Detect which cell encompasses the target text, then output its [x, y] center coordinate. 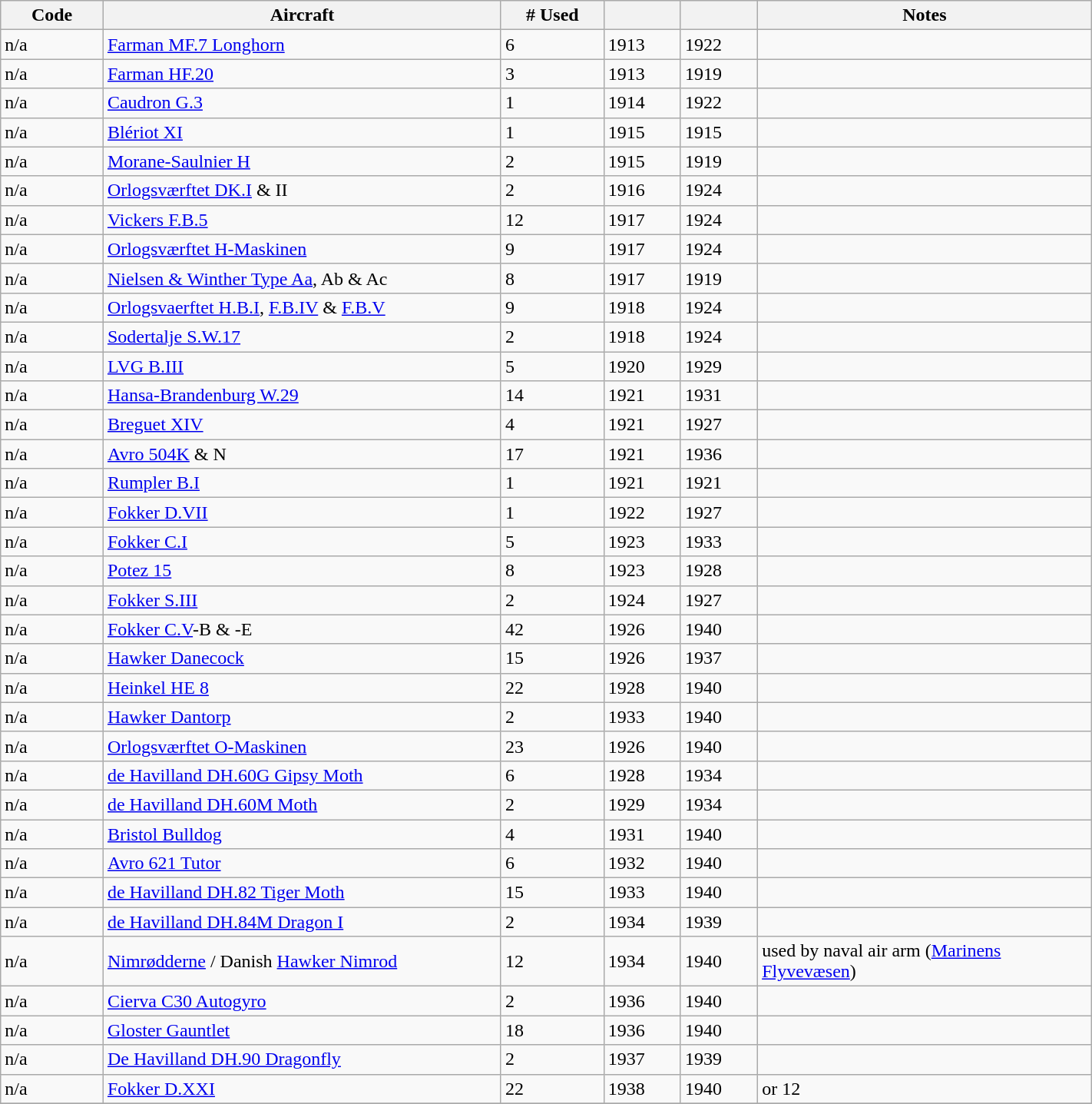
Vickers F.B.5 [302, 220]
Sodertalje S.W.17 [302, 337]
Bristol Bulldog [302, 834]
Farman HF.20 [302, 74]
1932 [642, 864]
3 [552, 74]
# Used [552, 15]
LVG B.III [302, 366]
Fokker S.III [302, 600]
1914 [642, 103]
De Havilland DH.90 Dragonfly [302, 1059]
or 12 [925, 1089]
Hawker Danecock [302, 658]
Farman MF.7 Longhorn [302, 45]
de Havilland DH.82 Tiger Moth [302, 893]
Heinkel HE 8 [302, 688]
de Havilland DH.60M Moth [302, 804]
used by naval air arm (Marinens Flyvevæsen) [925, 962]
Caudron G.3 [302, 103]
Fokker C.I [302, 542]
18 [552, 1030]
1938 [642, 1089]
1920 [642, 366]
Blériot XI [302, 132]
Hansa-Brandenburg W.29 [302, 396]
de Havilland DH.84M Dragon I [302, 922]
Avro 504K & N [302, 454]
Potez 15 [302, 571]
Cierva C30 Autogyro [302, 1001]
Morane-Saulnier H [302, 161]
Fokker C.V-B & -E [302, 629]
Orlogsværftet O-Maskinen [302, 746]
1916 [642, 191]
Orlogsværftet H-Maskinen [302, 249]
Hawker Dantorp [302, 717]
Nielsen & Winther Type Aa, Ab & Ac [302, 278]
17 [552, 454]
Orlogsværftet DK.I & II [302, 191]
Rumpler B.I [302, 483]
Gloster Gauntlet [302, 1030]
Aircraft [302, 15]
Notes [925, 15]
Fokker D.VII [302, 512]
Orlogsvaerftet H.B.I, F.B.IV & F.B.V [302, 307]
de Havilland DH.60G Gipsy Moth [302, 775]
Nimrødderne / Danish Hawker Nimrod [302, 962]
Code [52, 15]
Avro 621 Tutor [302, 864]
Fokker D.XXI [302, 1089]
23 [552, 746]
Breguet XIV [302, 425]
42 [552, 629]
14 [552, 396]
